Identify which cell holds the provided text, then report its (X, Y) central coordinate. 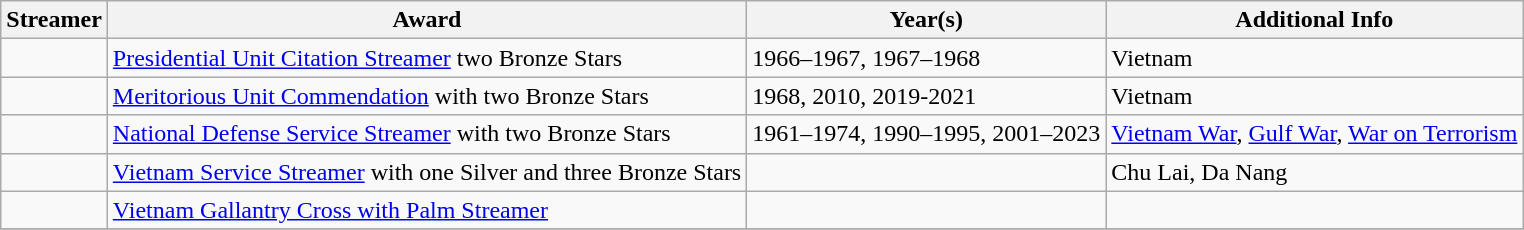
Vietnam Gallantry Cross with Palm Streamer (426, 210)
Meritorious Unit Commendation with two Bronze Stars (426, 96)
Additional Info (1314, 20)
Streamer (54, 20)
Year(s) (926, 20)
1968, 2010, 2019-2021 (926, 96)
Presidential Unit Citation Streamer two Bronze Stars (426, 58)
Award (426, 20)
1961–1974, 1990–1995, 2001–2023 (926, 134)
Vietnam Service Streamer with one Silver and three Bronze Stars (426, 172)
Chu Lai, Da Nang (1314, 172)
1966–1967, 1967–1968 (926, 58)
Vietnam War, Gulf War, War on Terrorism (1314, 134)
National Defense Service Streamer with two Bronze Stars (426, 134)
